Detect which cell encompasses the target text, then output its [x, y] center coordinate. 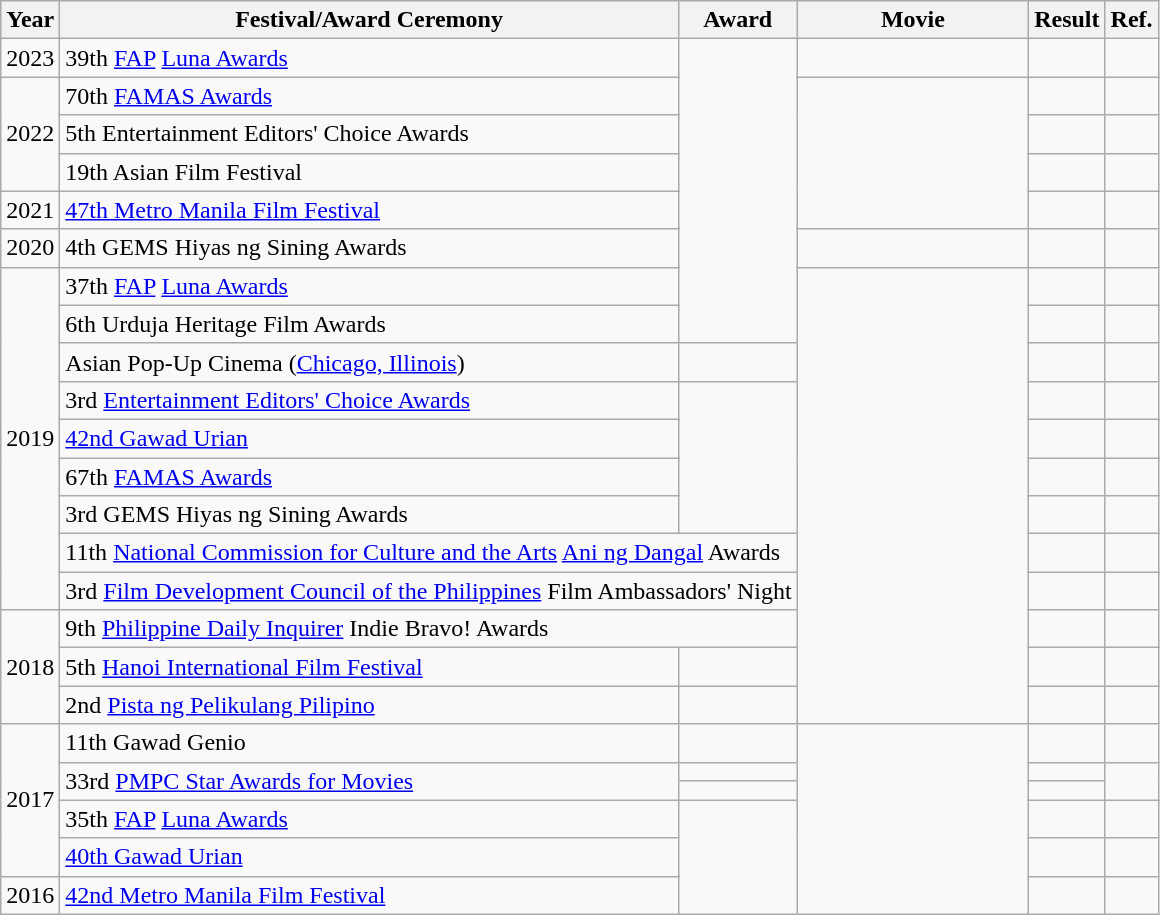
42nd Metro Manila Film Festival [369, 895]
2018 [30, 667]
3rd Entertainment Editors' Choice Awards [369, 400]
2022 [30, 134]
11th National Commission for Culture and the Arts Ani ng Dangal Awards [428, 553]
2021 [30, 210]
Award [738, 20]
2023 [30, 58]
2nd Pista ng Pelikulang Pilipino [369, 705]
2017 [30, 800]
Festival/Award Ceremony [369, 20]
67th FAMAS Awards [369, 477]
Movie [912, 20]
Asian Pop-Up Cinema (Chicago, Illinois) [369, 362]
19th Asian Film Festival [369, 172]
2016 [30, 895]
11th Gawad Genio [369, 743]
5th Hanoi International Film Festival [369, 667]
2020 [30, 248]
Ref. [1132, 20]
3rd GEMS Hiyas ng Sining Awards [369, 515]
Result [1067, 20]
2019 [30, 438]
9th Philippine Daily Inquirer Indie Bravo! Awards [428, 629]
39th FAP Luna Awards [369, 58]
35th FAP Luna Awards [369, 819]
42nd Gawad Urian [369, 438]
3rd Film Development Council of the Philippines Film Ambassadors' Night [428, 591]
4th GEMS Hiyas ng Sining Awards [369, 248]
70th FAMAS Awards [369, 96]
37th FAP Luna Awards [369, 286]
33rd PMPC Star Awards for Movies [369, 781]
40th Gawad Urian [369, 857]
Year [30, 20]
5th Entertainment Editors' Choice Awards [369, 134]
6th Urduja Heritage Film Awards [369, 324]
47th Metro Manila Film Festival [369, 210]
